Provide the (X, Y) coordinate of the cell's center where the given text is located.  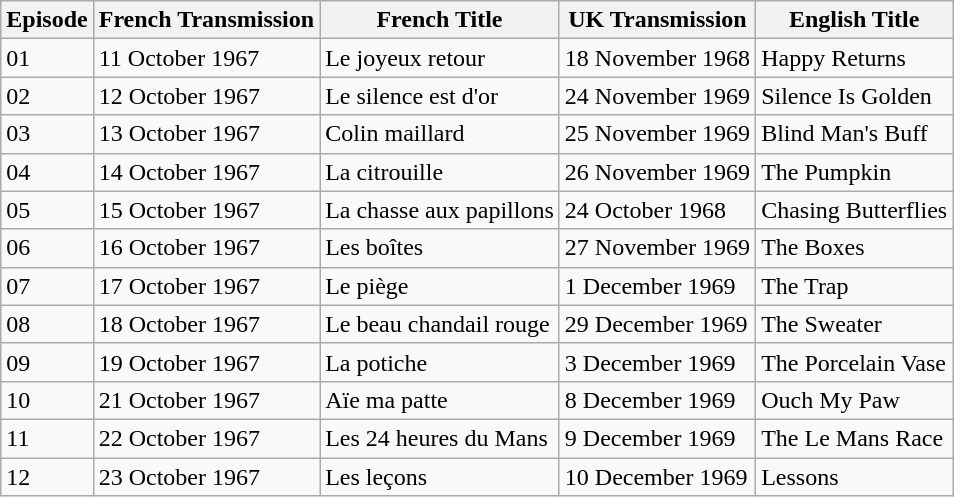
UK Transmission (657, 20)
14 October 1967 (206, 172)
24 November 1969 (657, 96)
French Title (440, 20)
27 November 1969 (657, 248)
12 October 1967 (206, 96)
Colin maillard (440, 134)
19 October 1967 (206, 362)
The Boxes (854, 248)
French Transmission (206, 20)
23 October 1967 (206, 477)
16 October 1967 (206, 248)
Le joyeux retour (440, 58)
The Porcelain Vase (854, 362)
10 December 1969 (657, 477)
26 November 1969 (657, 172)
25 November 1969 (657, 134)
La chasse aux papillons (440, 210)
Happy Returns (854, 58)
03 (47, 134)
21 October 1967 (206, 400)
08 (47, 324)
Lessons (854, 477)
Chasing Butterflies (854, 210)
11 (47, 438)
Aïe ma patte (440, 400)
17 October 1967 (206, 286)
Silence Is Golden (854, 96)
01 (47, 58)
Les leçons (440, 477)
8 December 1969 (657, 400)
Episode (47, 20)
La potiche (440, 362)
15 October 1967 (206, 210)
9 December 1969 (657, 438)
English Title (854, 20)
06 (47, 248)
07 (47, 286)
The Sweater (854, 324)
Le beau chandail rouge (440, 324)
The Trap (854, 286)
10 (47, 400)
11 October 1967 (206, 58)
1 December 1969 (657, 286)
09 (47, 362)
29 December 1969 (657, 324)
La citrouille (440, 172)
Les boîtes (440, 248)
04 (47, 172)
The Pumpkin (854, 172)
02 (47, 96)
22 October 1967 (206, 438)
3 December 1969 (657, 362)
24 October 1968 (657, 210)
18 November 1968 (657, 58)
13 October 1967 (206, 134)
05 (47, 210)
Le silence est d'or (440, 96)
Les 24 heures du Mans (440, 438)
Le piège (440, 286)
Ouch My Paw (854, 400)
Blind Man's Buff (854, 134)
18 October 1967 (206, 324)
The Le Mans Race (854, 438)
12 (47, 477)
